From the cell containing the given text, extract its center point as (X, Y) coordinate. 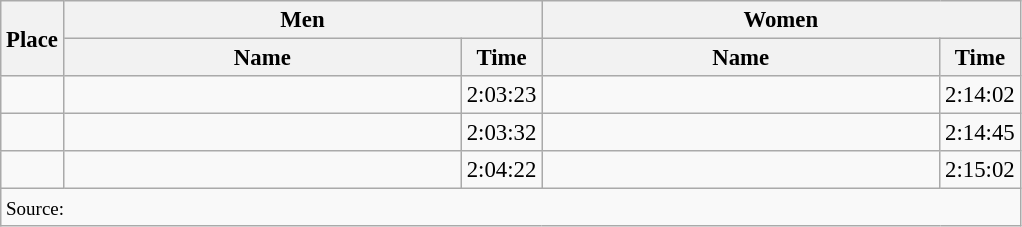
Women (781, 20)
Men (302, 20)
Source: (510, 208)
2:14:02 (980, 95)
2:04:22 (501, 170)
2:15:02 (980, 170)
Place (32, 38)
2:03:23 (501, 95)
2:03:32 (501, 133)
2:14:45 (980, 133)
